For the text-containing cell, return its midpoint in (X, Y) coordinate format. 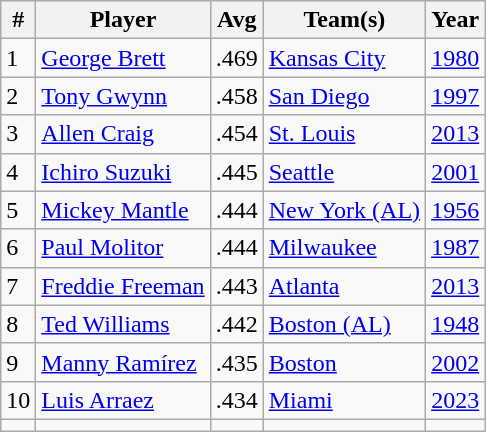
Manny Ramírez (123, 362)
1 (18, 58)
7 (18, 286)
Player (123, 20)
Luis Arraez (123, 400)
Ichiro Suzuki (123, 172)
Kansas City (344, 58)
1997 (456, 96)
Freddie Freeman (123, 286)
1980 (456, 58)
St. Louis (344, 134)
5 (18, 210)
Ted Williams (123, 324)
Paul Molitor (123, 248)
Avg (236, 20)
10 (18, 400)
# (18, 20)
9 (18, 362)
New York (AL) (344, 210)
George Brett (123, 58)
2 (18, 96)
Seattle (344, 172)
1948 (456, 324)
Team(s) (344, 20)
.442 (236, 324)
Year (456, 20)
Tony Gwynn (123, 96)
.454 (236, 134)
.445 (236, 172)
Allen Craig (123, 134)
.458 (236, 96)
4 (18, 172)
3 (18, 134)
.434 (236, 400)
Boston (344, 362)
Boston (AL) (344, 324)
San Diego (344, 96)
.469 (236, 58)
1956 (456, 210)
2023 (456, 400)
1987 (456, 248)
Milwaukee (344, 248)
6 (18, 248)
2001 (456, 172)
.435 (236, 362)
8 (18, 324)
Atlanta (344, 286)
.443 (236, 286)
Mickey Mantle (123, 210)
2002 (456, 362)
Miami (344, 400)
